Extract the (x, y) coordinate from the center of the cell holding the provided text.  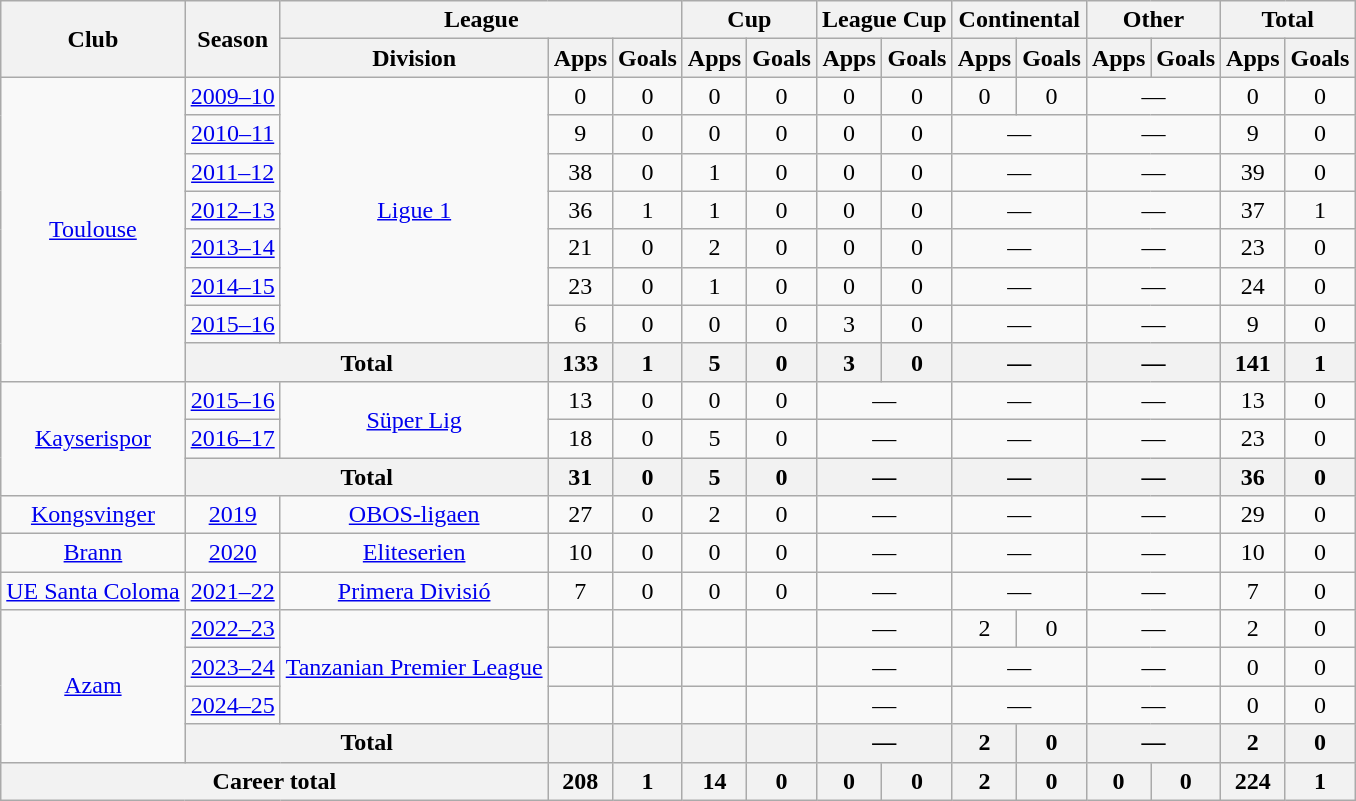
Toulouse (93, 229)
Ligue 1 (414, 210)
Primera Divisió (414, 591)
2020 (232, 553)
141 (1253, 362)
6 (580, 324)
224 (1253, 781)
39 (1253, 172)
Azam (93, 686)
38 (580, 172)
Continental (1019, 20)
Career total (274, 781)
League (481, 20)
Division (414, 58)
2012–13 (232, 210)
Brann (93, 553)
29 (1253, 515)
Cup (749, 20)
OBOS-ligaen (414, 515)
2013–14 (232, 248)
2023–24 (232, 667)
Süper Lig (414, 419)
Club (93, 39)
2011–12 (232, 172)
2021–22 (232, 591)
Season (232, 39)
2016–17 (232, 438)
UE Santa Coloma (93, 591)
24 (1253, 286)
League Cup (884, 20)
14 (714, 781)
2014–15 (232, 286)
2009–10 (232, 96)
Tanzanian Premier League (414, 667)
Kongsvinger (93, 515)
18 (580, 438)
21 (580, 248)
Eliteserien (414, 553)
2019 (232, 515)
133 (580, 362)
Kayserispor (93, 438)
2010–11 (232, 134)
208 (580, 781)
27 (580, 515)
Other (1153, 20)
37 (1253, 210)
2022–23 (232, 629)
2024–25 (232, 705)
31 (580, 477)
